Extract the (X, Y) coordinate from the center of the cell holding the provided text.  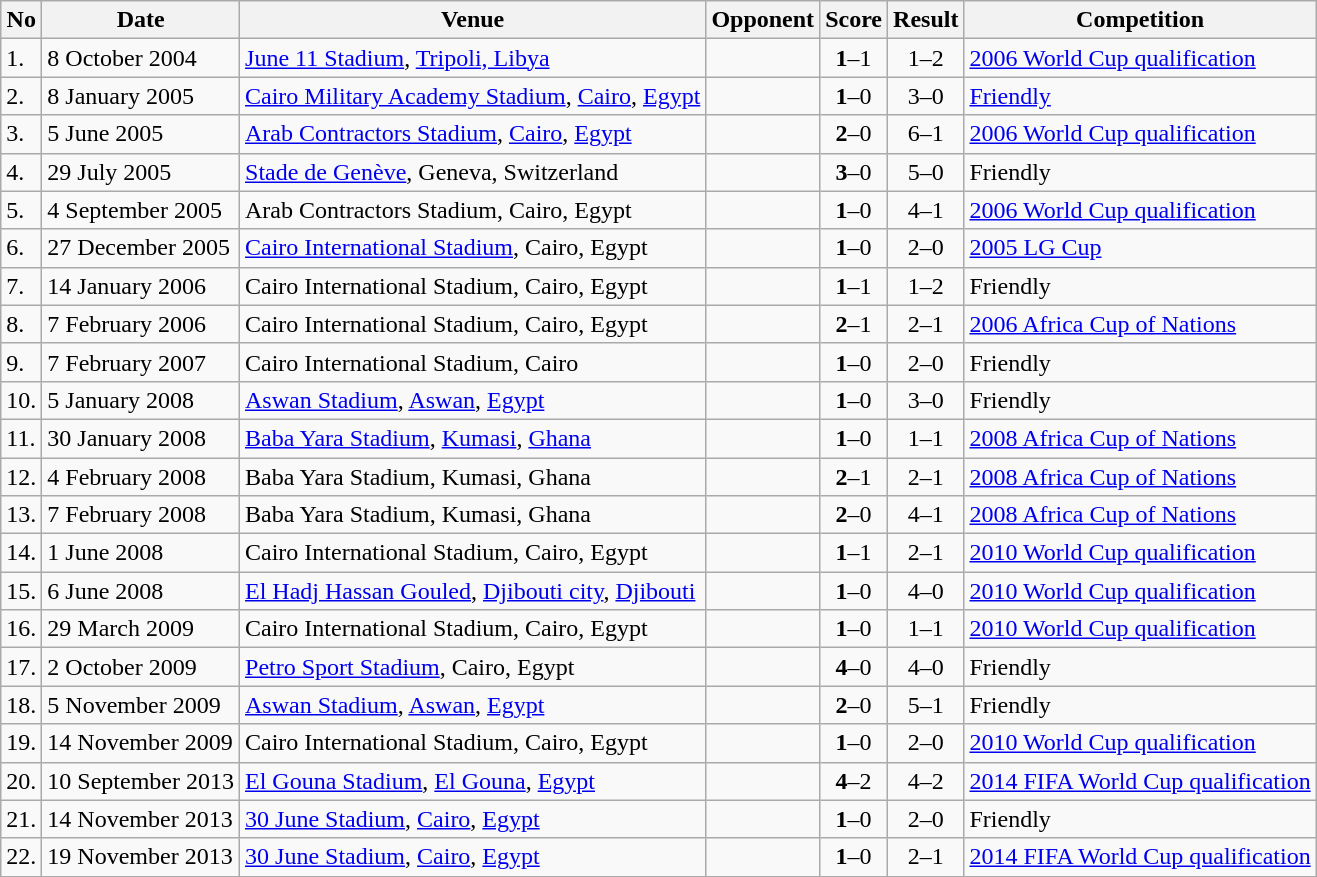
8. (22, 324)
11. (22, 438)
7 February 2008 (141, 515)
7. (22, 286)
21. (22, 819)
5 June 2005 (141, 134)
2 October 2009 (141, 667)
Venue (473, 20)
Result (926, 20)
19. (22, 743)
14 November 2009 (141, 743)
No (22, 20)
5 November 2009 (141, 705)
14. (22, 553)
29 July 2005 (141, 172)
7 February 2006 (141, 324)
9. (22, 362)
El Gouna Stadium, El Gouna, Egypt (473, 781)
5–0 (926, 172)
Competition (1140, 20)
18. (22, 705)
13. (22, 515)
4 February 2008 (141, 477)
16. (22, 629)
15. (22, 591)
5 January 2008 (141, 400)
2. (22, 96)
Cairo International Stadium, Cairo (473, 362)
3. (22, 134)
8 January 2005 (141, 96)
22. (22, 857)
12. (22, 477)
2006 Africa Cup of Nations (1140, 324)
10. (22, 400)
Stade de Genève, Geneva, Switzerland (473, 172)
Cairo Military Academy Stadium, Cairo, Egypt (473, 96)
2005 LG Cup (1140, 248)
1 June 2008 (141, 553)
4. (22, 172)
6 June 2008 (141, 591)
5. (22, 210)
5–1 (926, 705)
29 March 2009 (141, 629)
8 October 2004 (141, 58)
June 11 Stadium, Tripoli, Libya (473, 58)
14 January 2006 (141, 286)
19 November 2013 (141, 857)
4 September 2005 (141, 210)
7 February 2007 (141, 362)
El Hadj Hassan Gouled, Djibouti city, Djibouti (473, 591)
Petro Sport Stadium, Cairo, Egypt (473, 667)
20. (22, 781)
6. (22, 248)
Opponent (763, 20)
30 January 2008 (141, 438)
14 November 2013 (141, 819)
17. (22, 667)
10 September 2013 (141, 781)
1. (22, 58)
27 December 2005 (141, 248)
Score (854, 20)
6–1 (926, 134)
Date (141, 20)
